Provide the [x, y] coordinate of the cell's center where the given text is located.  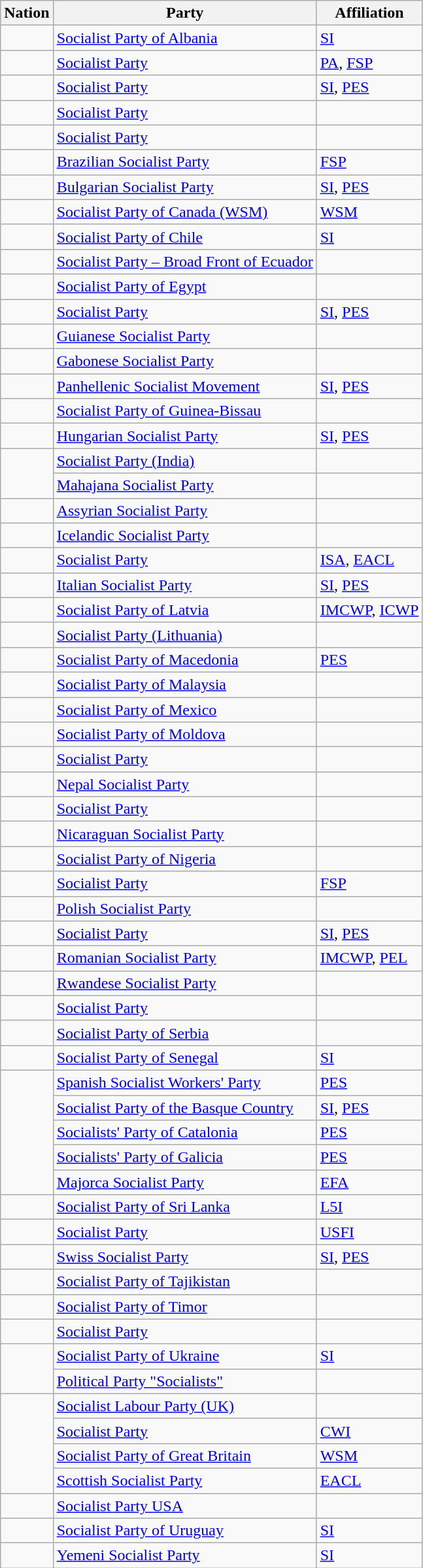
Nicaraguan Socialist Party [184, 834]
ISA, EACL [369, 560]
Bulgarian Socialist Party [184, 187]
Socialist Party (India) [184, 461]
Socialist Party of Albania [184, 38]
Italian Socialist Party [184, 585]
Romanian Socialist Party [184, 958]
Socialist Party of Canada (WSM) [184, 212]
Assyrian Socialist Party [184, 510]
Socialists' Party of Galicia [184, 1158]
Socialist Party of Guinea-Bissau [184, 411]
Socialist Party of Senegal [184, 1058]
Polish Socialist Party [184, 909]
Socialists' Party of Catalonia [184, 1133]
Majorca Socialist Party [184, 1182]
Guianese Socialist Party [184, 337]
EACL [369, 1480]
L5I [369, 1207]
Socialist Party of Macedonia [184, 659]
Political Party "Socialists" [184, 1381]
Socialist Party of Nigeria [184, 859]
Socialist Party of Serbia [184, 1033]
EFA [369, 1182]
Socialist Party USA [184, 1505]
Scottish Socialist Party [184, 1480]
Hungarian Socialist Party [184, 436]
CWI [369, 1431]
Socialist Party of Mexico [184, 709]
Gabonese Socialist Party [184, 361]
IMCWP, ICWP [369, 610]
Socialist Party of Egypt [184, 286]
Socialist Party of Timor [184, 1307]
Mahajana Socialist Party [184, 486]
Swiss Socialist Party [184, 1257]
Socialist Party (Lithuania) [184, 635]
Socialist Party of Great Britain [184, 1456]
IMCWP, PEL [369, 958]
Socialist Party of Sri Lanka [184, 1207]
Panhellenic Socialist Movement [184, 386]
Party [184, 13]
Nation [27, 13]
Icelandic Socialist Party [184, 535]
USFI [369, 1232]
Rwandese Socialist Party [184, 983]
Socialist Party of Uruguay [184, 1531]
PA, FSP [369, 63]
Socialist Labour Party (UK) [184, 1406]
Socialist Party of Latvia [184, 610]
Socialist Party of Ukraine [184, 1356]
Socialist Party of the Basque Country [184, 1108]
Socialist Party of Moldova [184, 735]
Spanish Socialist Workers' Party [184, 1082]
Affiliation [369, 13]
Socialist Party of Malaysia [184, 684]
Yemeni Socialist Party [184, 1556]
Nepal Socialist Party [184, 784]
Socialist Party of Chile [184, 237]
Brazilian Socialist Party [184, 162]
Socialist Party of Tajikistan [184, 1282]
Socialist Party – Broad Front of Ecuador [184, 261]
